Determine the (x, y) coordinate at the center of the cell enclosing the given text.  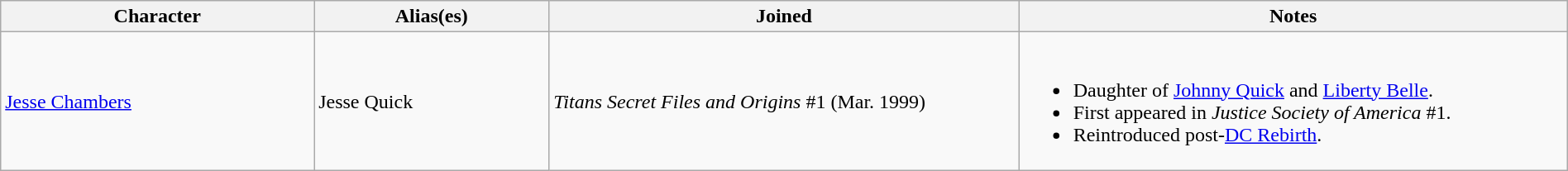
Jesse Quick (432, 101)
Alias(es) (432, 17)
Character (157, 17)
Daughter of Johnny Quick and Liberty Belle.First appeared in Justice Society of America #1.Reintroduced post-DC Rebirth. (1293, 101)
Titans Secret Files and Origins #1 (Mar. 1999) (784, 101)
Joined (784, 17)
Jesse Chambers (157, 101)
Notes (1293, 17)
